Identify which cell holds the provided text, then report its (X, Y) central coordinate. 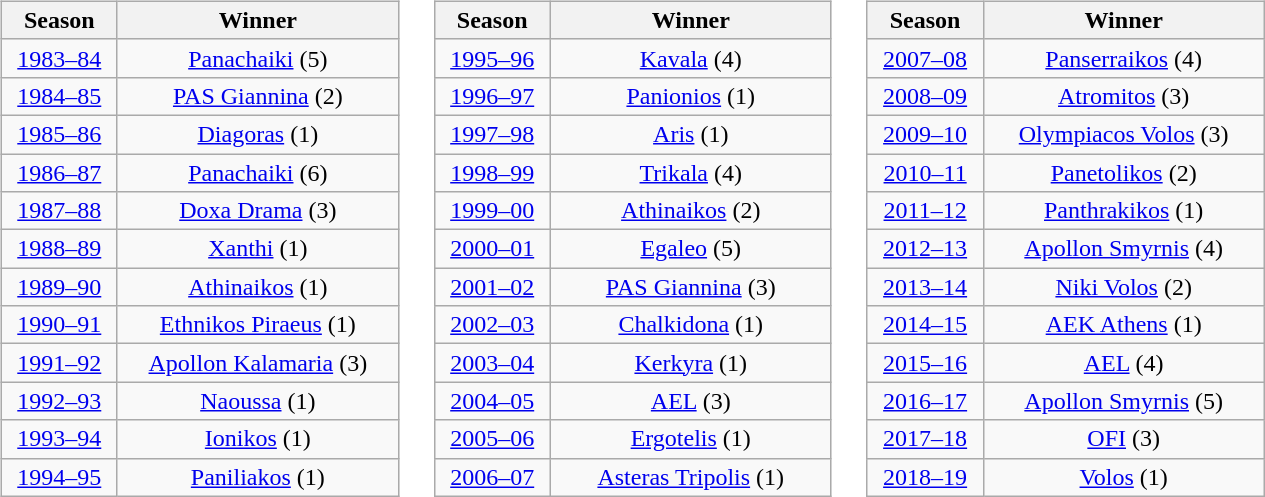
2007–08 (925, 58)
2002–03 (492, 325)
Apollon Kalamaria (3) (258, 363)
2009–10 (925, 134)
Xanthi (1) (258, 249)
Panserraikos (4) (1124, 58)
1991–92 (59, 363)
OFI (3) (1124, 439)
Asteras Tripolis (1) (690, 477)
AEK Athens (1) (1124, 325)
2005–06 (492, 439)
2006–07 (492, 477)
Ergotelis (1) (690, 439)
1983–84 (59, 58)
Panionios (1) (690, 96)
Atromitos (3) (1124, 96)
Ethnikos Piraeus (1) (258, 325)
AEL (3) (690, 401)
2010–11 (925, 173)
Ionikos (1) (258, 439)
Panthrakikos (1) (1124, 211)
1996–97 (492, 96)
2008–09 (925, 96)
2004–05 (492, 401)
AEL (4) (1124, 363)
2018–19 (925, 477)
Kavala (4) (690, 58)
Panachaiki (5) (258, 58)
Athinaikos (1) (258, 287)
1999–00 (492, 211)
2013–14 (925, 287)
Apollon Smyrnis (5) (1124, 401)
Naoussa (1) (258, 401)
PAS Giannina (3) (690, 287)
Panachaiki (6) (258, 173)
2015–16 (925, 363)
2000–01 (492, 249)
1995–96 (492, 58)
Paniliakos (1) (258, 477)
2011–12 (925, 211)
1984–85 (59, 96)
Trikala (4) (690, 173)
2017–18 (925, 439)
Diagoras (1) (258, 134)
2016–17 (925, 401)
Doxa Drama (3) (258, 211)
1998–99 (492, 173)
1990–91 (59, 325)
1993–94 (59, 439)
2003–04 (492, 363)
2001–02 (492, 287)
Chalkidona (1) (690, 325)
Volos (1) (1124, 477)
1992–93 (59, 401)
Egaleo (5) (690, 249)
1986–87 (59, 173)
1987–88 (59, 211)
2014–15 (925, 325)
1988–89 (59, 249)
Apollon Smyrnis (4) (1124, 249)
Kerkyra (1) (690, 363)
1989–90 (59, 287)
2012–13 (925, 249)
Niki Volos (2) (1124, 287)
Athinaikos (2) (690, 211)
PAS Giannina (2) (258, 96)
1994–95 (59, 477)
Panetolikos (2) (1124, 173)
Aris (1) (690, 134)
1985–86 (59, 134)
1997–98 (492, 134)
Olympiacos Volos (3) (1124, 134)
